Capture the cell that displays the provided text and extract its (X, Y) central coordinate. 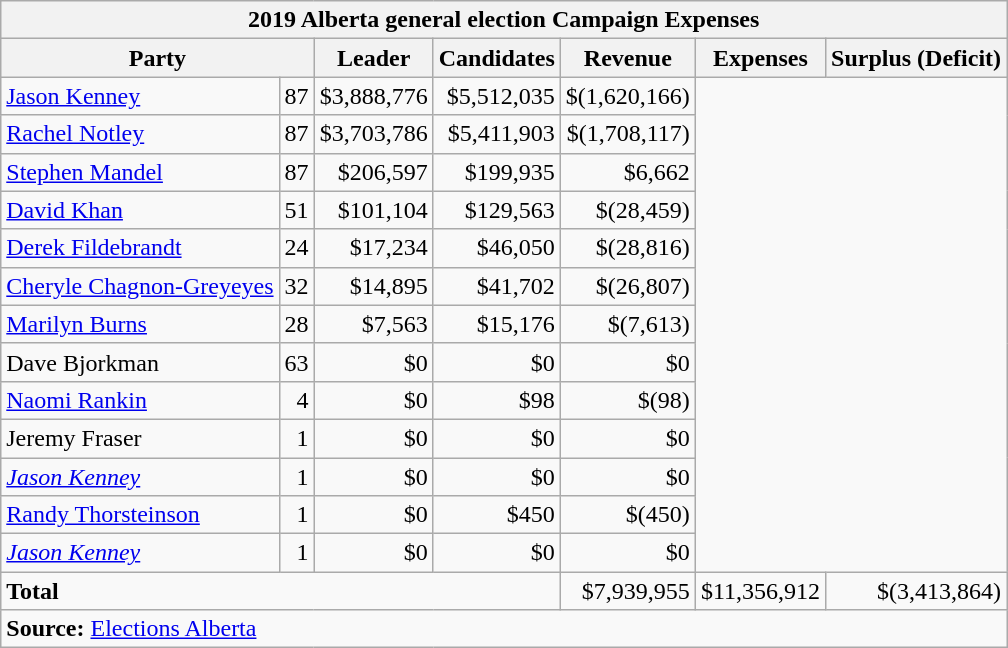
$199,935 (496, 172)
Rachel Notley (140, 134)
Naomi Rankin (140, 400)
$3,888,776 (374, 96)
$5,411,903 (496, 134)
$(1,620,166) (628, 96)
$6,662 (628, 172)
Total (281, 591)
28 (296, 324)
Randy Thorsteinson (140, 515)
Jeremy Fraser (140, 438)
Marilyn Burns (140, 324)
$129,563 (496, 210)
Expenses (760, 58)
Surplus (Deficit) (916, 58)
$(7,613) (628, 324)
$41,702 (496, 286)
4 (296, 400)
Revenue (628, 58)
$(28,816) (628, 248)
$7,563 (374, 324)
$46,050 (496, 248)
32 (296, 286)
$5,512,035 (496, 96)
Stephen Mandel (140, 172)
Party (158, 58)
$98 (496, 400)
$(26,807) (628, 286)
$206,597 (374, 172)
$7,939,955 (628, 591)
$15,176 (496, 324)
51 (296, 210)
24 (296, 248)
$101,104 (374, 210)
Candidates (496, 58)
Leader (374, 58)
Derek Fildebrandt (140, 248)
$(1,708,117) (628, 134)
63 (296, 362)
$17,234 (374, 248)
David Khan (140, 210)
$450 (496, 515)
$14,895 (374, 286)
Cheryle Chagnon-Greyeyes (140, 286)
2019 Alberta general election Campaign Expenses (504, 20)
$(3,413,864) (916, 591)
$(450) (628, 515)
$(28,459) (628, 210)
Dave Bjorkman (140, 362)
$3,703,786 (374, 134)
Source: Elections Alberta (504, 629)
$11,356,912 (760, 591)
$(98) (628, 400)
